Extract the [x, y] coordinate from the center of the cell holding the provided text.  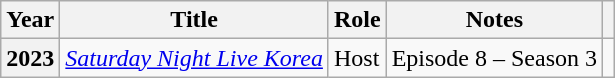
2023 [30, 58]
Year [30, 20]
Episode 8 – Season 3 [494, 58]
Role [357, 20]
Title [194, 20]
Saturday Night Live Korea [194, 58]
Host [357, 58]
Notes [494, 20]
